Pinpoint the cell where the given text exists, returning its (X, Y) midpoint coordinate. 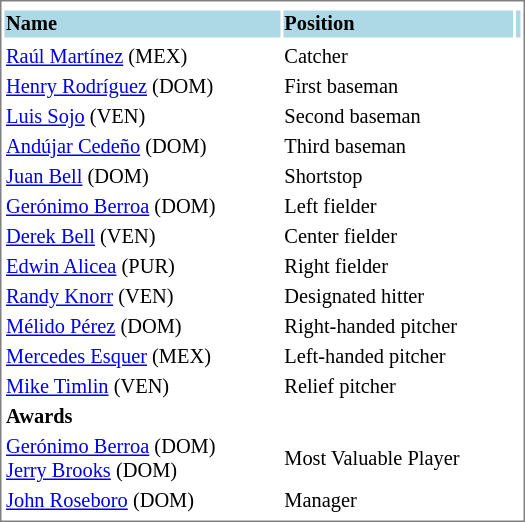
Mélido Pérez (DOM) (142, 328)
Third baseman (398, 148)
Henry Rodríguez (DOM) (142, 88)
Mercedes Esquer (MEX) (142, 358)
Name (142, 24)
Manager (398, 502)
Right-handed pitcher (398, 328)
John Roseboro (DOM) (142, 502)
Mike Timlin (VEN) (142, 388)
Catcher (398, 58)
Designated hitter (398, 298)
Most Valuable Player (398, 460)
Edwin Alicea (PUR) (142, 268)
Relief pitcher (398, 388)
Shortstop (398, 178)
Right fielder (398, 268)
Andújar Cedeño (DOM) (142, 148)
Randy Knorr (VEN) (142, 298)
Center fielder (398, 238)
Juan Bell (DOM) (142, 178)
Awards (142, 418)
Second baseman (398, 118)
First baseman (398, 88)
Left fielder (398, 208)
Raúl Martínez (MEX) (142, 58)
Gerónimo Berroa (DOM)Jerry Brooks (DOM) (142, 460)
Derek Bell (VEN) (142, 238)
Luis Sojo (VEN) (142, 118)
Gerónimo Berroa (DOM) (142, 208)
Left-handed pitcher (398, 358)
Position (398, 24)
